Return (X, Y) of the center of cell containing provided text 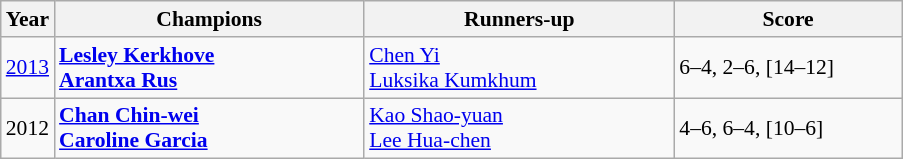
Champions (209, 19)
Runners-up (519, 19)
2012 (28, 128)
Chan Chin-wei Caroline Garcia (209, 128)
Kao Shao-yuan Lee Hua-chen (519, 128)
Chen Yi Luksika Kumkhum (519, 68)
2013 (28, 68)
4–6, 6–4, [10–6] (788, 128)
Lesley Kerkhove Arantxa Rus (209, 68)
Score (788, 19)
Year (28, 19)
6–4, 2–6, [14–12] (788, 68)
